Return the (x, y) coordinate for the center point of the cell that contains the specified text.  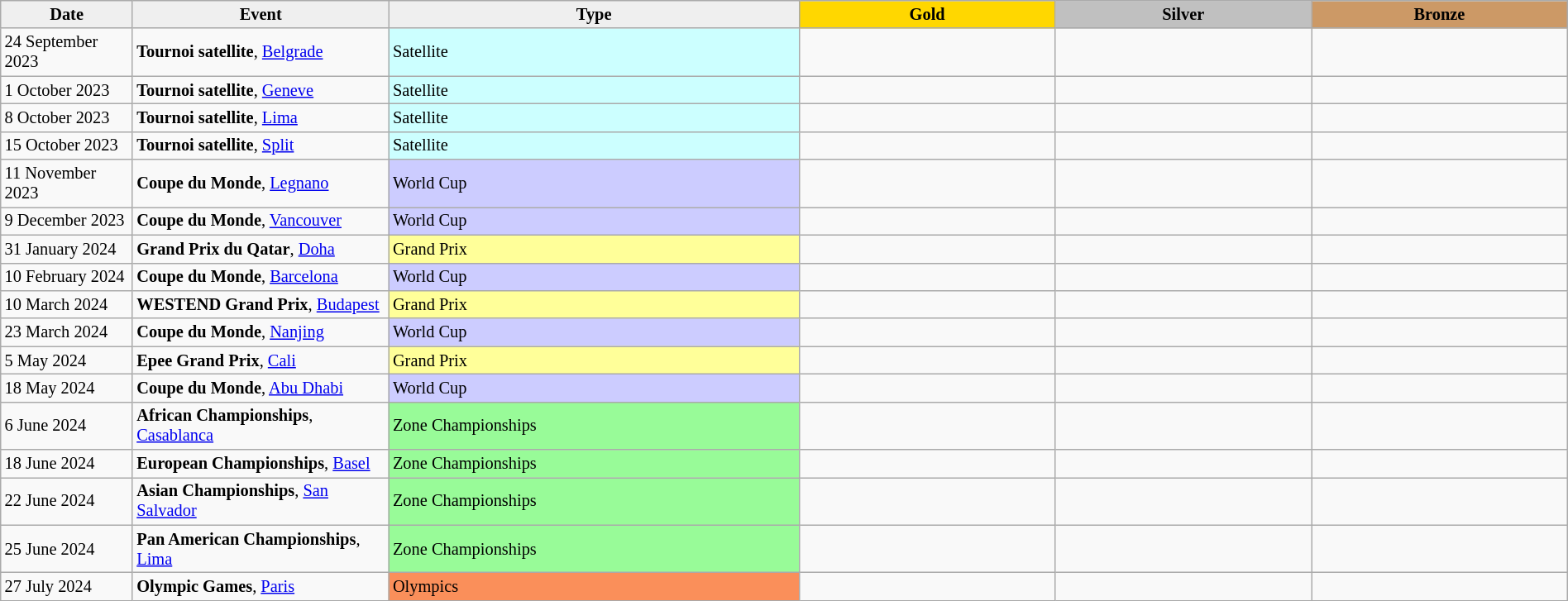
Tournoi satellite, Belgrade (261, 52)
24 September 2023 (67, 52)
22 June 2024 (67, 501)
European Championships, Basel (261, 464)
18 June 2024 (67, 464)
WESTEND Grand Prix, Budapest (261, 304)
Asian Championships, San Salvador (261, 501)
African Championships, Casablanca (261, 426)
8 October 2023 (67, 117)
25 June 2024 (67, 549)
23 March 2024 (67, 332)
Coupe du Monde, Legnano (261, 184)
Tournoi satellite, Lima (261, 117)
Coupe du Monde, Barcelona (261, 277)
Epee Grand Prix, Cali (261, 360)
Event (261, 14)
Tournoi satellite, Split (261, 145)
Olympic Games, Paris (261, 586)
10 March 2024 (67, 304)
Coupe du Monde, Vancouver (261, 221)
27 July 2024 (67, 586)
Coupe du Monde, Nanjing (261, 332)
11 November 2023 (67, 184)
Pan American Championships, Lima (261, 549)
Date (67, 14)
Coupe du Monde, Abu Dhabi (261, 388)
Gold (927, 14)
Bronze (1440, 14)
10 February 2024 (67, 277)
9 December 2023 (67, 221)
18 May 2024 (67, 388)
31 January 2024 (67, 249)
6 June 2024 (67, 426)
1 October 2023 (67, 90)
15 October 2023 (67, 145)
Olympics (594, 586)
Grand Prix du Qatar, Doha (261, 249)
Silver (1183, 14)
Type (594, 14)
Tournoi satellite, Geneve (261, 90)
5 May 2024 (67, 360)
